Detect which cell encompasses the target text, then output its (x, y) center coordinate. 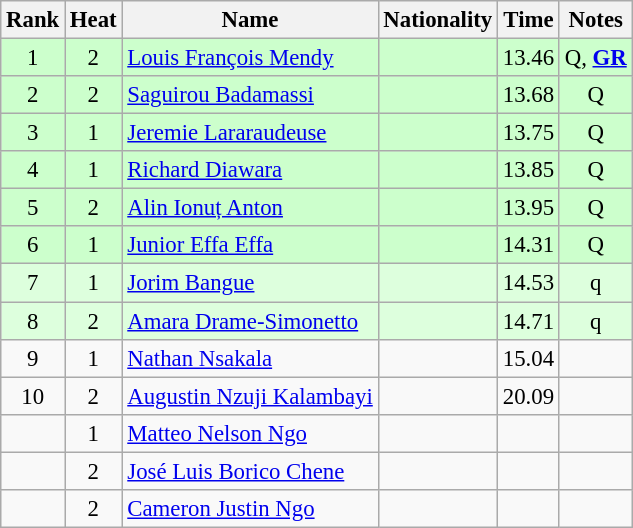
Heat (94, 20)
13.75 (529, 133)
Matteo Nelson Ngo (250, 433)
Louis François Mendy (250, 58)
15.04 (529, 358)
Jorim Bangue (250, 283)
Nationality (438, 20)
10 (33, 396)
Amara Drame-Simonetto (250, 321)
Q, GR (596, 58)
Jeremie Lararaudeuse (250, 133)
Junior Effa Effa (250, 245)
José Luis Borico Chene (250, 471)
14.53 (529, 283)
13.95 (529, 208)
5 (33, 208)
Nathan Nsakala (250, 358)
Cameron Justin Ngo (250, 509)
Augustin Nzuji Kalambayi (250, 396)
Rank (33, 20)
Alin Ionuț Anton (250, 208)
14.31 (529, 245)
9 (33, 358)
3 (33, 133)
20.09 (529, 396)
13.46 (529, 58)
Saguirou Badamassi (250, 95)
4 (33, 170)
Name (250, 20)
14.71 (529, 321)
7 (33, 283)
Notes (596, 20)
13.85 (529, 170)
Time (529, 20)
Richard Diawara (250, 170)
8 (33, 321)
13.68 (529, 95)
6 (33, 245)
